Search for the cell housing the specified text and yield its [x, y] center coordinate. 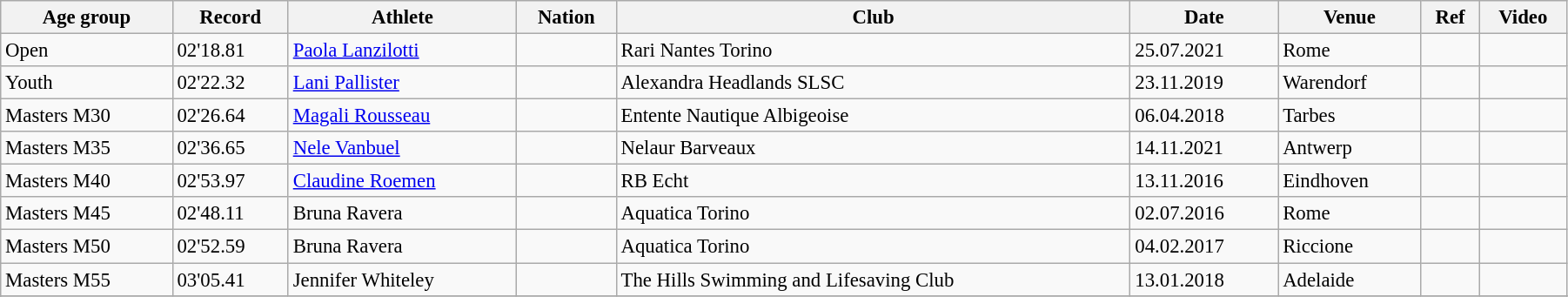
Venue [1350, 17]
Paola Lanzilotti [402, 51]
Nation [566, 17]
Riccione [1350, 246]
Claudine Roemen [402, 181]
Entente Nautique Albigeoise [874, 116]
Open [87, 51]
23.11.2019 [1204, 83]
02'26.64 [230, 116]
Nelaur Barveaux [874, 148]
Lani Pallister [402, 83]
Eindhoven [1350, 181]
02'52.59 [230, 246]
Masters M40 [87, 181]
02'36.65 [230, 148]
Antwerp [1350, 148]
Jennifer Whiteley [402, 280]
Alexandra Headlands SLSC [874, 83]
Masters M55 [87, 280]
06.04.2018 [1204, 116]
02'48.11 [230, 213]
02'18.81 [230, 51]
13.01.2018 [1204, 280]
Ref [1450, 17]
02'22.32 [230, 83]
13.11.2016 [1204, 181]
02'53.97 [230, 181]
Magali Rousseau [402, 116]
Athlete [402, 17]
Age group [87, 17]
Adelaide [1350, 280]
04.02.2017 [1204, 246]
Rari Nantes Torino [874, 51]
Record [230, 17]
Tarbes [1350, 116]
Warendorf [1350, 83]
RB Echt [874, 181]
Video [1523, 17]
Nele Vanbuel [402, 148]
Masters M50 [87, 246]
Masters M45 [87, 213]
02.07.2016 [1204, 213]
Youth [87, 83]
25.07.2021 [1204, 51]
Masters M30 [87, 116]
14.11.2021 [1204, 148]
03'05.41 [230, 280]
Masters M35 [87, 148]
Club [874, 17]
The Hills Swimming and Lifesaving Club [874, 280]
Date [1204, 17]
